Capture the cell that displays the provided text and extract its [x, y] central coordinate. 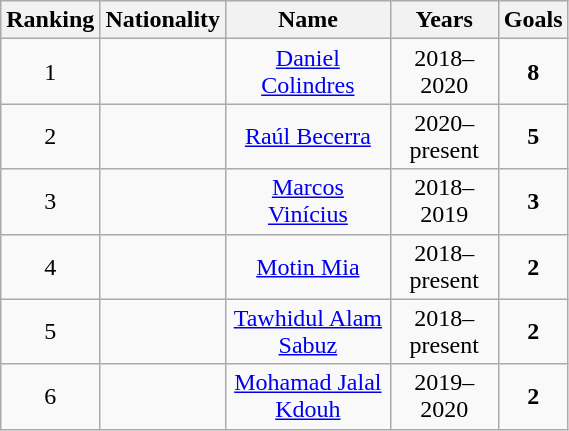
Years [444, 20]
2018–2020 [444, 72]
Ranking [50, 20]
Goals [533, 20]
Marcos Vinícius [308, 202]
2019–2020 [444, 396]
Nationality [163, 20]
Daniel Colindres [308, 72]
Motin Mia [308, 266]
Name [308, 20]
Tawhidul Alam Sabuz [308, 332]
8 [533, 72]
Raúl Becerra [308, 136]
6 [50, 396]
2018–2019 [444, 202]
4 [50, 266]
Mohamad Jalal Kdouh [308, 396]
1 [50, 72]
2020–present [444, 136]
